Pinpoint the cell where the given text exists, returning its (x, y) midpoint coordinate. 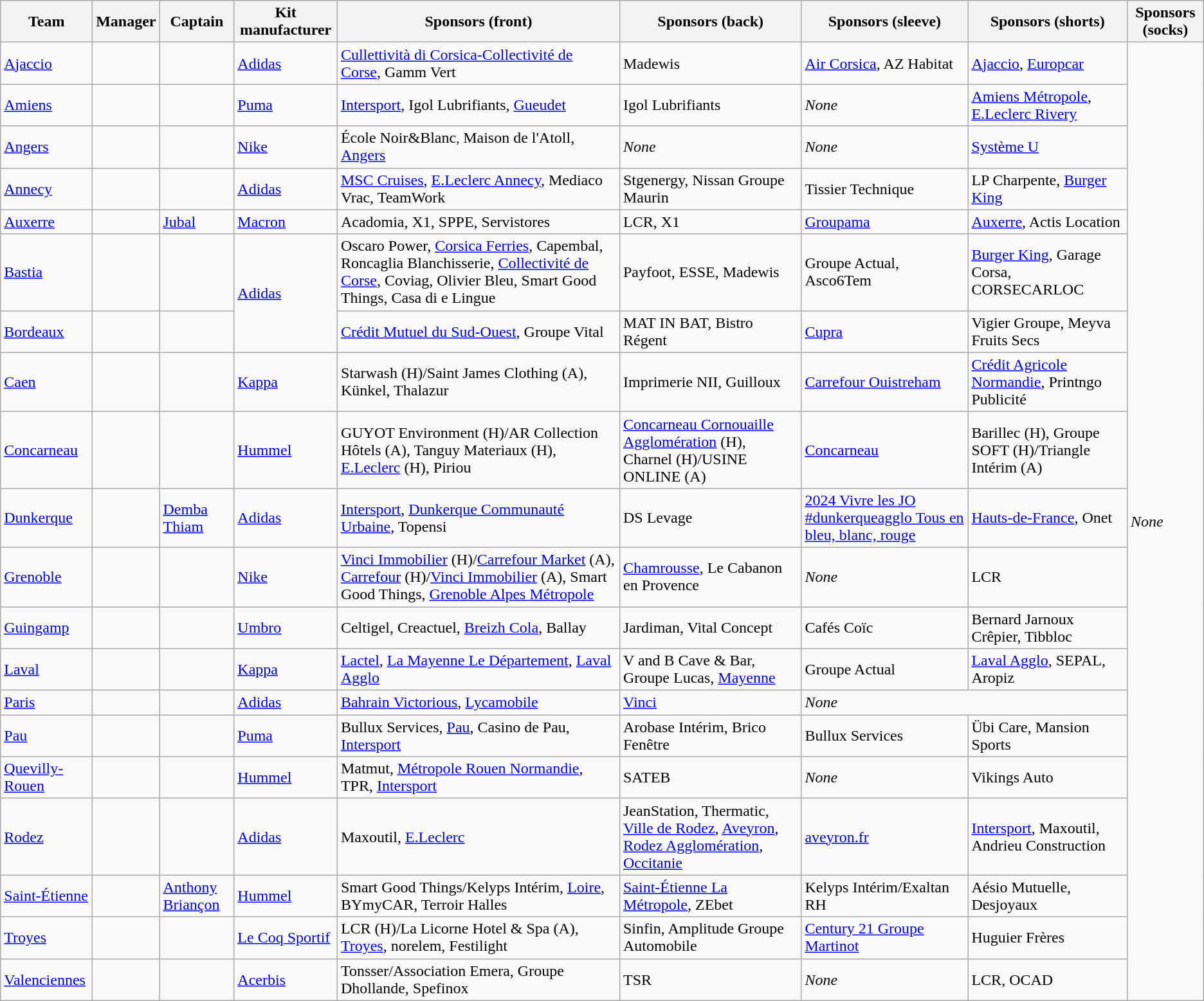
Sponsors (sleeve) (885, 22)
Hauts-de-France, Onet (1048, 518)
Bordeaux (46, 332)
Rodez (46, 837)
Carrefour Ouistreham (885, 382)
Sponsors (front) (479, 22)
Valenciennes (46, 980)
Ajaccio (46, 63)
Celtigel, Creactuel, Breizh Cola, Ballay (479, 627)
Pau (46, 735)
Stgenergy, Nissan Groupe Maurin (710, 189)
Bastia (46, 273)
Vinci Immobilier (H)/Carrefour Market (A), Carrefour (H)/Vinci Immobilier (A), Smart Good Things, Grenoble Alpes Métropole (479, 577)
TSR (710, 980)
Kit manufacturer (286, 22)
Crédit Agricole Normandie, Printngo Publicité (1048, 382)
MAT IN BAT, Bistro Régent (710, 332)
Vinci (710, 703)
Tissier Technique (885, 189)
Auxerre (46, 222)
Caen (46, 382)
SATEB (710, 778)
École Noir&Blanc, Maison de l'Atoll, Angers (479, 147)
Intersport, Dunkerque Communauté Urbaine, Topensi (479, 518)
Système U (1048, 147)
Kelyps Intérim/Exaltan RH (885, 896)
aveyron.fr (885, 837)
Starwash (H)/Saint James Clothing (A), Künkel, Thalazur (479, 382)
Demba Thiam (197, 518)
Ajaccio, Europcar (1048, 63)
Bahrain Victorious, Lycamobile (479, 703)
Huguier Frères (1048, 937)
Bullux Services (885, 735)
Vigier Groupe, Meyva Fruits Secs (1048, 332)
Troyes (46, 937)
Grenoble (46, 577)
Cafés Coïc (885, 627)
Crédit Mutuel du Sud-Ouest, Groupe Vital (479, 332)
Concarneau Cornouaille Agglomération (H), Charnel (H)/USINE ONLINE (A) (710, 450)
Guingamp (46, 627)
MSC Cruises, E.Leclerc Annecy, Mediaco Vrac, TeamWork (479, 189)
Groupe Actual (885, 670)
Macron (286, 222)
Air Corsica, AZ Habitat (885, 63)
Barillec (H), Groupe SOFT (H)/Triangle Intérim (A) (1048, 450)
Payfoot, ESSE, Madewis (710, 273)
Tonsser/Association Emera, Groupe Dhollande, Spefinox (479, 980)
Sponsors (socks) (1165, 22)
Lactel, La Mayenne Le Département, Laval Agglo (479, 670)
GUYOT Environment (H)/AR Collection Hôtels (A), Tanguy Materiaux (H), E.Leclerc (H), Piriou (479, 450)
Imprimerie NII, Guilloux (710, 382)
2024 Vivre les JO #dunkerqueagglo Tous en bleu, blanc, rouge (885, 518)
Annecy (46, 189)
Übi Care, Mansion Sports (1048, 735)
Dunkerque (46, 518)
DS Levage (710, 518)
Saint-Étienne (46, 896)
Oscaro Power, Corsica Ferries, Capembal, Roncaglia Blanchisserie, Collectivité de Corse, Coviag, Olivier Bleu, Smart Good Things, Casa di e Lingue (479, 273)
Sinfin, Amplitude Groupe Automobile (710, 937)
Auxerre, Actis Location (1048, 222)
Groupe Actual, Asco6Tem (885, 273)
Sponsors (back) (710, 22)
Laval Agglo, SEPAL, Aropiz (1048, 670)
Burger King, Garage Corsa, CORSECARLOC (1048, 273)
LP Charpente, Burger King (1048, 189)
JeanStation, Thermatic, Ville de Rodez, Aveyron, Rodez Agglomération, Occitanie (710, 837)
Angers (46, 147)
Saint-Étienne La Métropole, ZEbet (710, 896)
Umbro (286, 627)
Bullux Services, Pau, Casino de Pau, Intersport (479, 735)
Le Coq Sportif (286, 937)
Paris (46, 703)
Arobase Intérim, Brico Fenêtre (710, 735)
Manager (126, 22)
Intersport, Maxoutil, Andrieu Construction (1048, 837)
Team (46, 22)
Century 21 Groupe Martinot (885, 937)
Sponsors (shorts) (1048, 22)
Acadomia, X1, SPPE, Servistores (479, 222)
Acerbis (286, 980)
Bernard Jarnoux Crêpier, Tibbloc (1048, 627)
Amiens Métropole, E.Leclerc Rivery (1048, 105)
Quevilly-Rouen (46, 778)
Groupama (885, 222)
LCR, X1 (710, 222)
Aésio Mutuelle, Desjoyaux (1048, 896)
Captain (197, 22)
Amiens (46, 105)
Maxoutil, E.Leclerc (479, 837)
Chamrousse, Le Cabanon en Provence (710, 577)
LCR (1048, 577)
Vikings Auto (1048, 778)
Jubal (197, 222)
Smart Good Things/Kelyps Intérim, Loire, BYmyCAR, Terroir Halles (479, 896)
Intersport, Igol Lubrifiants, Gueudet (479, 105)
Anthony Briançon (197, 896)
Laval (46, 670)
LCR, OCAD (1048, 980)
Jardiman, Vital Concept (710, 627)
Cullettività di Corsica-Collectivité de Corse, Gamm Vert (479, 63)
Cupra (885, 332)
Igol Lubrifiants (710, 105)
Madewis (710, 63)
LCR (H)/La Licorne Hotel & Spa (A), Troyes, norelem, Festilight (479, 937)
V and B Cave & Bar, Groupe Lucas, Mayenne (710, 670)
Matmut, Métropole Rouen Normandie, TPR, Intersport (479, 778)
